Return [x, y] of the center of cell containing provided text 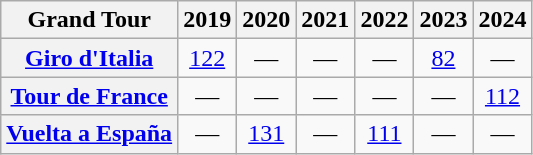
2023 [444, 20]
2022 [384, 20]
Tour de France [90, 96]
131 [266, 134]
2024 [502, 20]
111 [384, 134]
122 [208, 58]
Grand Tour [90, 20]
2019 [208, 20]
112 [502, 96]
2021 [326, 20]
2020 [266, 20]
Giro d'Italia [90, 58]
82 [444, 58]
Vuelta a España [90, 134]
